Identify which cell holds the provided text, then report its (x, y) central coordinate. 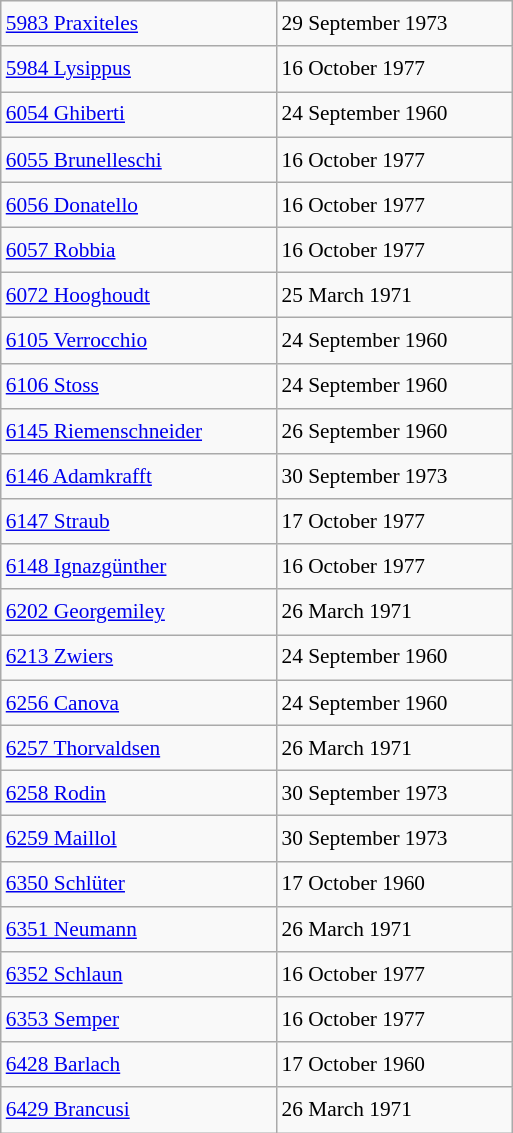
6350 Schlüter (139, 884)
6353 Semper (139, 1020)
6054 Ghiberti (139, 114)
5983 Praxiteles (139, 24)
6148 Ignazgünther (139, 566)
6202 Georgemiley (139, 612)
6258 Rodin (139, 792)
6145 Riemenschneider (139, 430)
6146 Adamkrafft (139, 476)
6259 Maillol (139, 838)
17 October 1977 (394, 522)
6147 Straub (139, 522)
25 March 1971 (394, 296)
6213 Zwiers (139, 658)
6429 Brancusi (139, 1110)
5984 Lysippus (139, 68)
6105 Verrocchio (139, 340)
26 September 1960 (394, 430)
6351 Neumann (139, 928)
29 September 1973 (394, 24)
6055 Brunelleschi (139, 160)
6428 Barlach (139, 1064)
6072 Hooghoudt (139, 296)
6057 Robbia (139, 250)
6056 Donatello (139, 204)
6257 Thorvaldsen (139, 748)
6106 Stoss (139, 386)
6256 Canova (139, 702)
6352 Schlaun (139, 974)
